Find where the given text appears and provide that cell's center as [X, Y] coordinate. 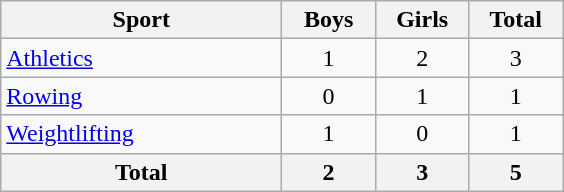
5 [516, 172]
Weightlifting [142, 134]
Sport [142, 20]
Boys [329, 20]
Rowing [142, 96]
Girls [422, 20]
Athletics [142, 58]
